Locate the cell with the specified text and output its [X, Y] center coordinate. 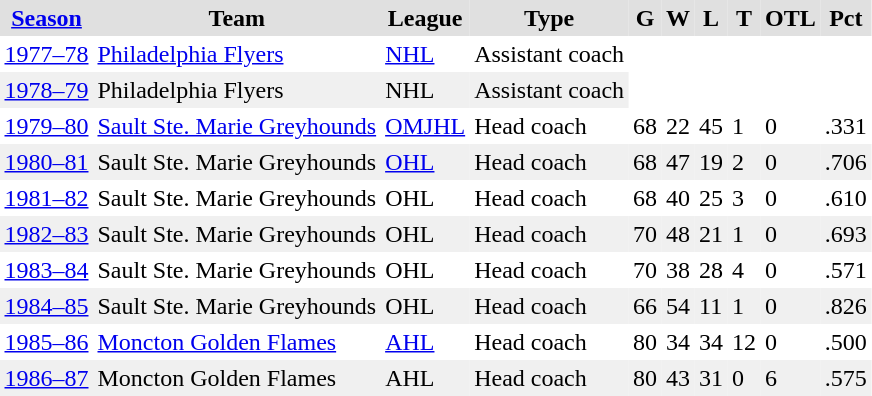
G [646, 18]
W [678, 18]
.610 [846, 198]
2 [744, 162]
Season [46, 18]
Type [550, 18]
45 [712, 126]
25 [712, 198]
40 [678, 198]
.826 [846, 306]
T [744, 18]
12 [744, 342]
3 [744, 198]
6 [791, 378]
League [426, 18]
43 [678, 378]
1978–79 [46, 90]
.706 [846, 162]
Team [237, 18]
38 [678, 270]
28 [712, 270]
19 [712, 162]
66 [646, 306]
.571 [846, 270]
1984–85 [46, 306]
21 [712, 234]
1986–87 [46, 378]
1983–84 [46, 270]
54 [678, 306]
1985–86 [46, 342]
22 [678, 126]
1982–83 [46, 234]
.331 [846, 126]
OTL [791, 18]
.575 [846, 378]
.500 [846, 342]
.693 [846, 234]
4 [744, 270]
1980–81 [46, 162]
11 [712, 306]
OMJHL [426, 126]
1979–80 [46, 126]
L [712, 18]
31 [712, 378]
1977–78 [46, 54]
Pct [846, 18]
47 [678, 162]
48 [678, 234]
1981–82 [46, 198]
